Provide the [X, Y] coordinate of the cell's center where the given text is located.  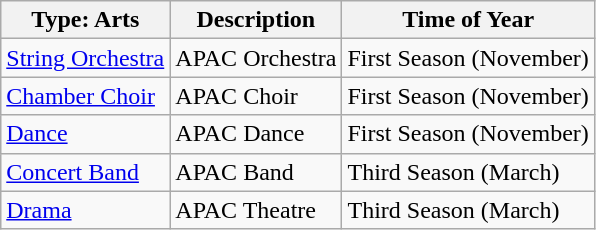
APAC Orchestra [256, 58]
APAC Dance [256, 134]
Dance [86, 134]
Description [256, 20]
Drama [86, 210]
Chamber Choir [86, 96]
APAC Choir [256, 96]
Time of Year [468, 20]
Concert Band [86, 172]
APAC Band [256, 172]
String Orchestra [86, 58]
APAC Theatre [256, 210]
Type: Arts [86, 20]
